Find where the given text appears and provide that cell's center as (x, y) coordinate. 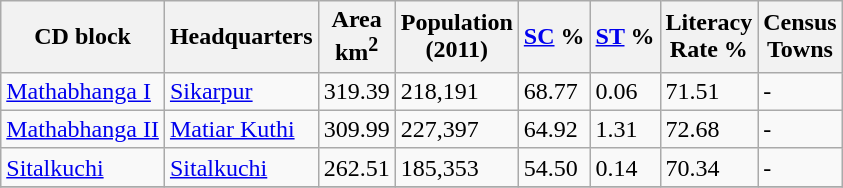
68.77 (554, 91)
72.68 (709, 129)
Mathabhanga I (83, 91)
70.34 (709, 167)
Matiar Kuthi (241, 129)
319.39 (356, 91)
Headquarters (241, 37)
54.50 (554, 167)
ST % (625, 37)
71.51 (709, 91)
Areakm2 (356, 37)
Mathabhanga II (83, 129)
CensusTowns (800, 37)
309.99 (356, 129)
227,397 (456, 129)
64.92 (554, 129)
CD block (83, 37)
Literacy Rate % (709, 37)
218,191 (456, 91)
0.06 (625, 91)
SC % (554, 37)
Population(2011) (456, 37)
0.14 (625, 167)
185,353 (456, 167)
262.51 (356, 167)
1.31 (625, 129)
Sikarpur (241, 91)
